Identify which cell holds the provided text, then report its (x, y) central coordinate. 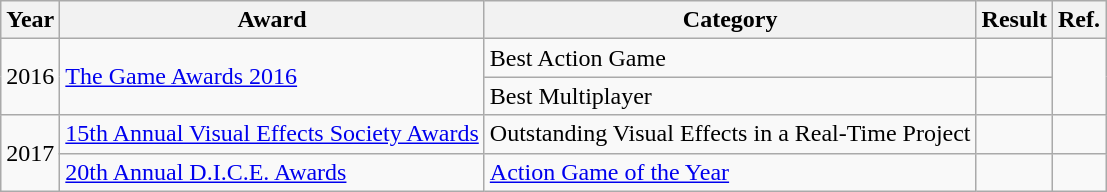
Year (30, 20)
Best Multiplayer (730, 96)
Ref. (1078, 20)
Best Action Game (730, 58)
15th Annual Visual Effects Society Awards (272, 134)
Category (730, 20)
Result (1014, 20)
Action Game of the Year (730, 172)
Award (272, 20)
20th Annual D.I.C.E. Awards (272, 172)
The Game Awards 2016 (272, 77)
2016 (30, 77)
2017 (30, 153)
Outstanding Visual Effects in a Real-Time Project (730, 134)
